Find where the given text appears and provide that cell's center as (x, y) coordinate. 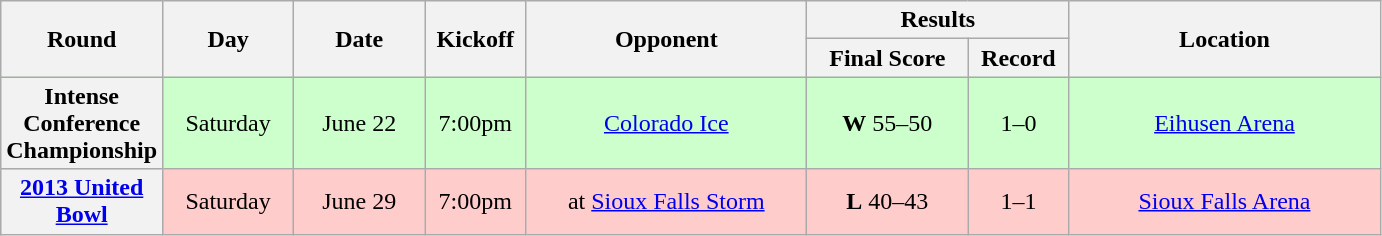
Day (228, 39)
Intense Conference Championship (82, 123)
June 22 (360, 123)
at Sioux Falls Storm (666, 202)
W 55–50 (888, 123)
2013 United Bowl (82, 202)
Results (938, 20)
1–1 (1018, 202)
1–0 (1018, 123)
Kickoff (476, 39)
Record (1018, 58)
L 40–43 (888, 202)
Final Score (888, 58)
Colorado Ice (666, 123)
Date (360, 39)
Sioux Falls Arena (1224, 202)
June 29 (360, 202)
Round (82, 39)
Opponent (666, 39)
Location (1224, 39)
Eihusen Arena (1224, 123)
